Output the (X, Y) coordinate of the center of the cell containing the given text.  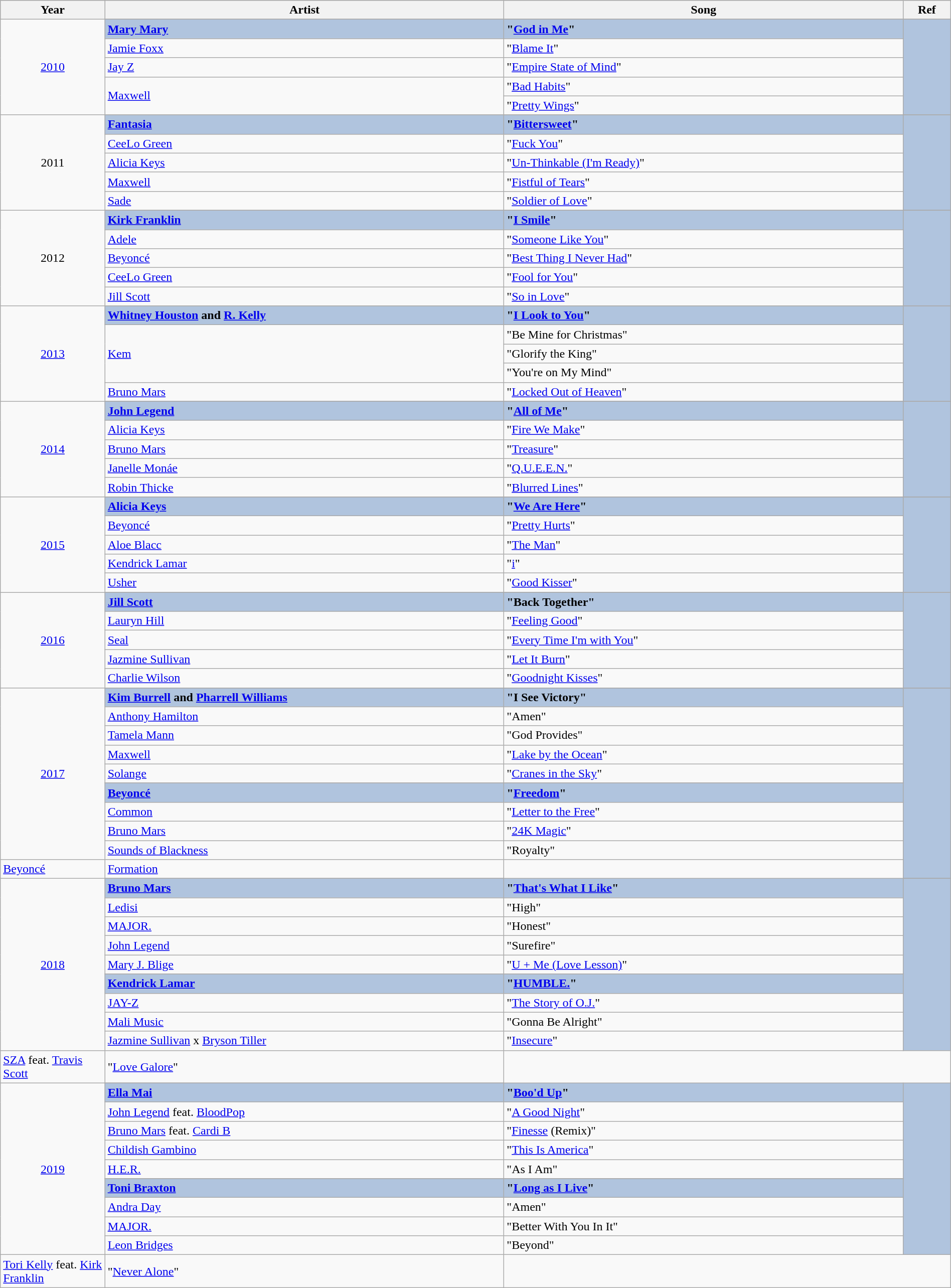
"We Are Here" (704, 506)
Whitney Houston and R. Kelly (304, 315)
"Feeling Good" (704, 621)
"Surefire" (704, 945)
"Long as I Live" (704, 1188)
"Fuck You" (704, 143)
"Pretty Wings" (704, 105)
Tori Kelly feat. Kirk Franklin (53, 1271)
Charlie Wilson (304, 678)
2011 (53, 163)
"That's What I Like" (704, 888)
"Freedom" (704, 792)
Seal (304, 640)
"Fool for You" (704, 277)
Year (53, 10)
John Legend feat. BloodPop (304, 1111)
Jamie Foxx (304, 48)
Janelle Monáe (304, 468)
2013 (53, 354)
"Treasure" (704, 449)
Fantasia (304, 124)
"Empire State of Mind" (704, 67)
"Better With You In It" (704, 1226)
"Goodnight Kisses" (704, 678)
"Boo'd Up" (704, 1092)
"I Smile" (704, 220)
Mary J. Blige (304, 964)
Robin Thicke (304, 487)
"Lake by the Ocean" (704, 754)
"Let It Burn" (704, 659)
"Fire We Make" (704, 430)
"Love Galore" (304, 1066)
2014 (53, 449)
"Finesse (Remix)" (704, 1131)
"Good Kisser" (704, 583)
2010 (53, 67)
"Bittersweet" (704, 124)
Ref (927, 10)
"Blurred Lines" (704, 487)
"High" (704, 907)
Childish Gambino (304, 1150)
"Never Alone" (304, 1271)
"Glorify the King" (704, 354)
"Letter to the Free" (704, 812)
JAY-Z (304, 1003)
"Soldier of Love" (704, 201)
"i" (704, 564)
Kirk Franklin (304, 220)
Toni Braxton (304, 1188)
Lauryn Hill (304, 621)
"Insecure" (704, 1041)
Common (304, 812)
Jazmine Sullivan x Bryson Tiller (304, 1041)
2016 (53, 640)
"The Story of O.J." (704, 1003)
"Q.U.E.E.N." (704, 468)
Bruno Mars feat. Cardi B (304, 1131)
Ledisi (304, 907)
"Every Time I'm with You" (704, 640)
"I Look to You" (704, 315)
Kim Burrell and Pharrell Williams (304, 697)
2017 (53, 773)
Mali Music (304, 1022)
"This Is America" (704, 1150)
"All of Me" (704, 411)
Artist (304, 10)
Jay Z (304, 67)
"Beyond" (704, 1245)
Andra Day (304, 1207)
"Gonna Be Alright" (704, 1022)
"Honest" (704, 926)
"A Good Night" (704, 1111)
Kem (304, 354)
2012 (53, 258)
"As I Am" (704, 1169)
2015 (53, 544)
2018 (53, 965)
"So in Love" (704, 296)
"Cranes in the Sky" (704, 773)
"God Provides" (704, 735)
Adele (304, 239)
Anthony Hamilton (304, 716)
"Pretty Hurts" (704, 525)
Sade (304, 201)
"Fistful of Tears" (704, 182)
"24K Magic" (704, 831)
Sounds of Blackness (304, 850)
H.E.R. (304, 1169)
"Back Together" (704, 602)
Tamela Mann (304, 735)
Song (704, 10)
Usher (304, 583)
"U + Me (Love Lesson)" (704, 964)
2019 (53, 1169)
"God in Me" (704, 29)
"Someone Like You" (704, 239)
"Royalty" (704, 850)
"Blame It" (704, 48)
"The Man" (704, 544)
"You're on My Mind" (704, 373)
"Locked Out of Heaven" (704, 392)
Ella Mai (304, 1092)
"Best Thing I Never Had" (704, 258)
Leon Bridges (304, 1245)
Solange (304, 773)
"Bad Habits" (704, 86)
SZA feat. Travis Scott (53, 1066)
"I See Victory" (704, 697)
Mary Mary (304, 29)
Aloe Blacc (304, 544)
"Be Mine for Christmas" (704, 335)
"HUMBLE." (704, 984)
"Un-Thinkable (I'm Ready)" (704, 163)
Jazmine Sullivan (304, 659)
Formation (304, 869)
